Locate the cell with the specified text and output its [X, Y] center coordinate. 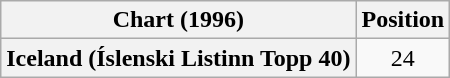
Position [403, 20]
Iceland (Íslenski Listinn Topp 40) [178, 58]
Chart (1996) [178, 20]
24 [403, 58]
